Capture the cell that displays the provided text and extract its (x, y) central coordinate. 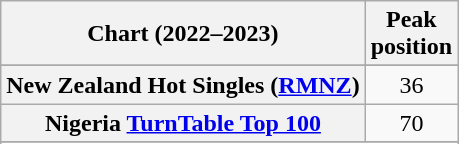
70 (411, 123)
New Zealand Hot Singles (RMNZ) (183, 85)
36 (411, 85)
Nigeria TurnTable Top 100 (183, 123)
Chart (2022–2023) (183, 34)
Peakposition (411, 34)
